Locate the cell with the specified text and output its [x, y] center coordinate. 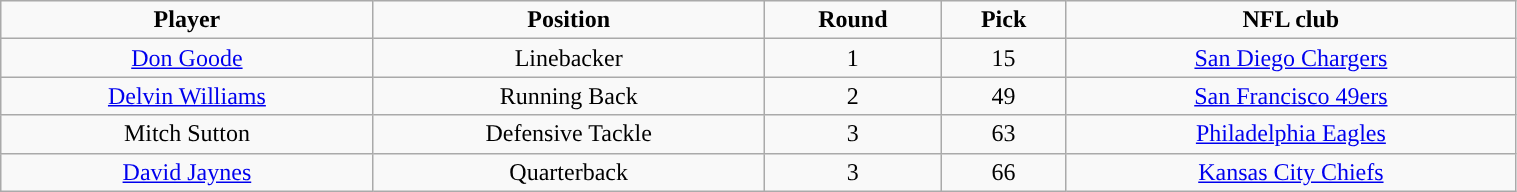
Mitch Sutton [187, 134]
Linebacker [568, 58]
Philadelphia Eagles [1291, 134]
Delvin Williams [187, 96]
San Francisco 49ers [1291, 96]
2 [852, 96]
Running Back [568, 96]
Round [852, 20]
63 [1003, 134]
49 [1003, 96]
Player [187, 20]
Kansas City Chiefs [1291, 172]
1 [852, 58]
David Jaynes [187, 172]
San Diego Chargers [1291, 58]
Quarterback [568, 172]
Pick [1003, 20]
Don Goode [187, 58]
Defensive Tackle [568, 134]
NFL club [1291, 20]
66 [1003, 172]
Position [568, 20]
15 [1003, 58]
